Provide the [x, y] coordinate of the cell's center where the given text is located.  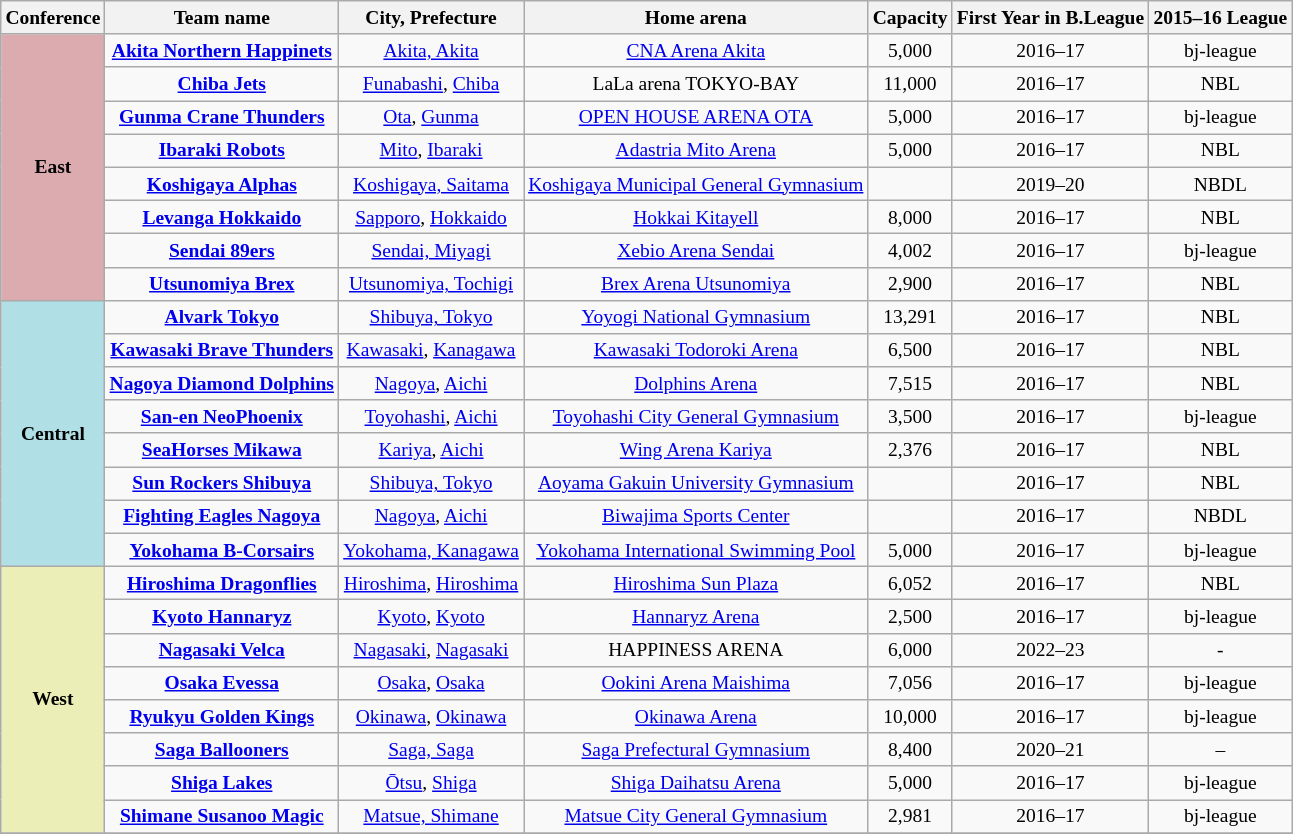
Hokkai Kitayell [696, 216]
Chiba Jets [222, 84]
2,900 [910, 284]
SeaHorses Mikawa [222, 450]
Central [53, 433]
2,376 [910, 450]
Toyohashi, Aichi [432, 416]
Conference [53, 18]
Matsue City General Gymnasium [696, 816]
Okinawa Arena [696, 716]
San-en NeoPhoenix [222, 416]
– [1220, 750]
Kawasaki Todoroki Arena [696, 350]
Saga Ballooners [222, 750]
Levanga Hokkaido [222, 216]
Akita, Akita [432, 50]
2,500 [910, 616]
First Year in B.League [1050, 18]
Hiroshima, Hiroshima [432, 584]
Utsunomiya, Tochigi [432, 284]
Home arena [696, 18]
Nagasaki, Nagasaki [432, 650]
Okinawa, Okinawa [432, 716]
Yoyogi National Gymnasium [696, 316]
Alvark Tokyo [222, 316]
Sendai 89ers [222, 250]
7,515 [910, 384]
8,400 [910, 750]
Yokohama International Swimming Pool [696, 550]
11,000 [910, 84]
Nagoya Diamond Dolphins [222, 384]
CNA Arena Akita [696, 50]
Nagasaki Velca [222, 650]
HAPPINESS ARENA [696, 650]
Shiga Lakes [222, 782]
Utsunomiya Brex [222, 284]
Hiroshima Sun Plaza [696, 584]
2022–23 [1050, 650]
7,056 [910, 682]
Ookini Arena Maishima [696, 682]
2020–21 [1050, 750]
Sun Rockers Shibuya [222, 484]
Funabashi, Chiba [432, 84]
Koshigaya Alphas [222, 184]
Gunma Crane Thunders [222, 118]
Osaka Evessa [222, 682]
6,500 [910, 350]
Dolphins Arena [696, 384]
10,000 [910, 716]
Shiga Daihatsu Arena [696, 782]
Akita Northern Happinets [222, 50]
Brex Arena Utsunomiya [696, 284]
Ōtsu, Shiga [432, 782]
Koshigaya Municipal General Gymnasium [696, 184]
Kawasaki Brave Thunders [222, 350]
- [1220, 650]
2019–20 [1050, 184]
Ryukyu Golden Kings [222, 716]
Kyoto Hannaryz [222, 616]
Sendai, Miyagi [432, 250]
Hannaryz Arena [696, 616]
Koshigaya, Saitama [432, 184]
West [53, 700]
8,000 [910, 216]
LaLa arena TOKYO-BAY [696, 84]
Toyohashi City General Gymnasium [696, 416]
Team name [222, 18]
East [53, 167]
Ibaraki Robots [222, 150]
13,291 [910, 316]
Ota, Gunma [432, 118]
Mito, Ibaraki [432, 150]
2015–16 League [1220, 18]
Biwajima Sports Center [696, 516]
Capacity [910, 18]
4,002 [910, 250]
Matsue, Shimane [432, 816]
Wing Arena Kariya [696, 450]
Osaka, Osaka [432, 682]
OPEN HOUSE ARENA OTA [696, 118]
Kyoto, Kyoto [432, 616]
Saga Prefectural Gymnasium [696, 750]
3,500 [910, 416]
2,981 [910, 816]
Xebio Arena Sendai [696, 250]
Aoyama Gakuin University Gymnasium [696, 484]
Saga, Saga [432, 750]
City, Prefecture [432, 18]
6,052 [910, 584]
Kawasaki, Kanagawa [432, 350]
Kariya, Aichi [432, 450]
Adastria Mito Arena [696, 150]
Hiroshima Dragonflies [222, 584]
Fighting Eagles Nagoya [222, 516]
Yokohama, Kanagawa [432, 550]
Sapporo, Hokkaido [432, 216]
6,000 [910, 650]
Yokohama B-Corsairs [222, 550]
Shimane Susanoo Magic [222, 816]
